Search for the cell housing the specified text and yield its [x, y] center coordinate. 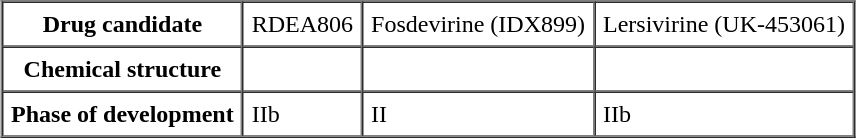
Phase of development [122, 114]
Drug candidate [122, 24]
Lersivirine (UK-453061) [724, 24]
RDEA806 [302, 24]
Chemical structure [122, 68]
II [478, 114]
Fosdevirine (IDX899) [478, 24]
